Locate the cell with the specified text and output its [x, y] center coordinate. 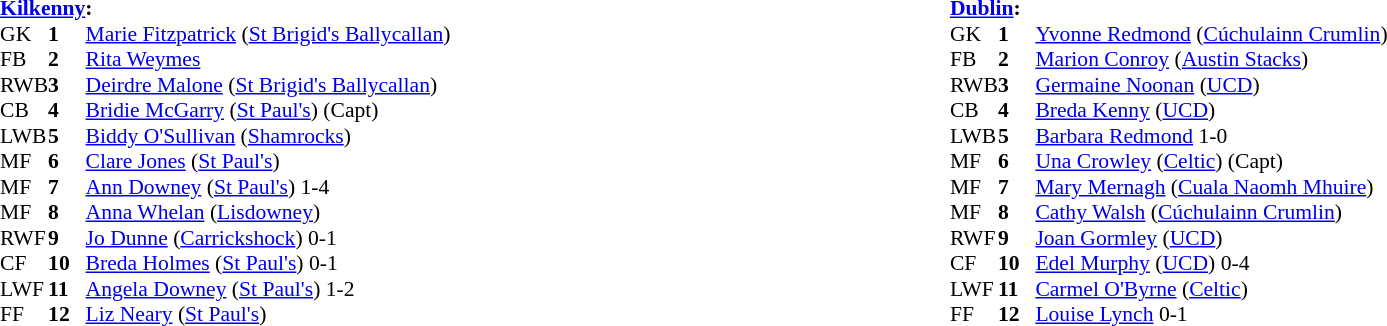
Una Crowley (Celtic) (Capt) [1211, 161]
Yvonne Redmond (Cúchulainn Crumlin) [1211, 34]
Marie Fitzpatrick (St Brigid's Ballycallan) [268, 34]
Clare Jones (St Paul's) [268, 161]
Angela Downey (St Paul's) 1-2 [268, 289]
Carmel O'Byrne (Celtic) [1211, 289]
Bridie McGarry (St Paul's) (Capt) [268, 111]
Marion Conroy (Austin Stacks) [1211, 59]
Cathy Walsh (Cúchulainn Crumlin) [1211, 213]
Mary Mernagh (Cuala Naomh Mhuire) [1211, 187]
Joan Gormley (UCD) [1211, 238]
Biddy O'Sullivan (Shamrocks) [268, 136]
Jo Dunne (Carrickshock) 0-1 [268, 238]
Ann Downey (St Paul's) 1-4 [268, 187]
Breda Holmes (St Paul's) 0-1 [268, 263]
Germaine Noonan (UCD) [1211, 85]
Anna Whelan (Lisdowney) [268, 213]
Rita Weymes [268, 59]
Barbara Redmond 1-0 [1211, 136]
Edel Murphy (UCD) 0-4 [1211, 263]
Deirdre Malone (St Brigid's Ballycallan) [268, 85]
Breda Kenny (UCD) [1211, 111]
